From the cell containing the given text, extract its center point as [x, y] coordinate. 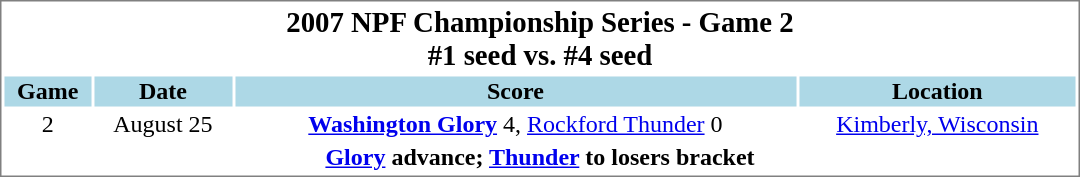
Location [937, 91]
August 25 [163, 125]
Score [516, 91]
Game [48, 91]
2 [48, 125]
Date [163, 91]
2007 NPF Championship Series - Game 2#1 seed vs. #4 seed [540, 38]
Kimberly, Wisconsin [937, 125]
Glory advance; Thunder to losers bracket [540, 157]
Washington Glory 4, Rockford Thunder 0 [516, 125]
